From the cell containing the given text, extract its center point as [x, y] coordinate. 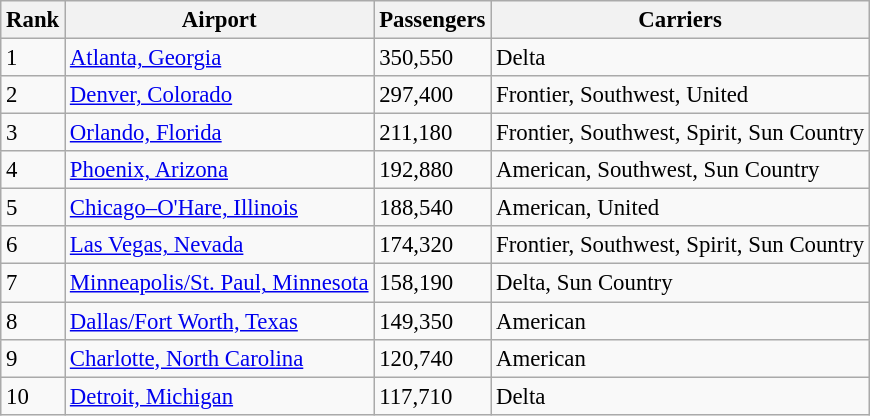
Chicago–O'Hare, Illinois [220, 208]
174,320 [432, 245]
Denver, Colorado [220, 95]
120,740 [432, 358]
Delta, Sun Country [680, 283]
American, United [680, 208]
5 [33, 208]
8 [33, 321]
Frontier, Southwest, United [680, 95]
9 [33, 358]
Detroit, Michigan [220, 396]
297,400 [432, 95]
Airport [220, 20]
4 [33, 170]
Charlotte, North Carolina [220, 358]
192,880 [432, 170]
Minneapolis/St. Paul, Minnesota [220, 283]
American, Southwest, Sun Country [680, 170]
188,540 [432, 208]
1 [33, 58]
3 [33, 133]
158,190 [432, 283]
7 [33, 283]
Rank [33, 20]
6 [33, 245]
Passengers [432, 20]
10 [33, 396]
117,710 [432, 396]
Carriers [680, 20]
2 [33, 95]
350,550 [432, 58]
149,350 [432, 321]
Phoenix, Arizona [220, 170]
Atlanta, Georgia [220, 58]
Dallas/Fort Worth, Texas [220, 321]
Orlando, Florida [220, 133]
Las Vegas, Nevada [220, 245]
211,180 [432, 133]
